Return [X, Y] of the center of cell containing provided text 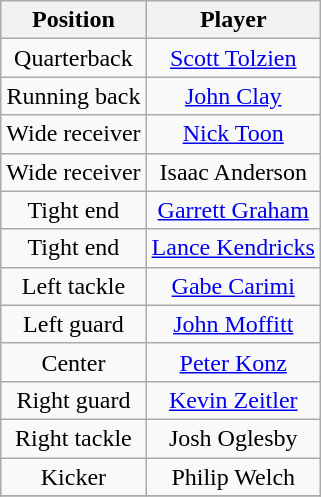
Position [74, 20]
Philip Welch [233, 477]
John Moffitt [233, 324]
Left guard [74, 324]
John Clay [233, 96]
Garrett Graham [233, 210]
Josh Oglesby [233, 438]
Lance Kendricks [233, 248]
Nick Toon [233, 134]
Center [74, 362]
Scott Tolzien [233, 58]
Running back [74, 96]
Isaac Anderson [233, 172]
Quarterback [74, 58]
Gabe Carimi [233, 286]
Peter Konz [233, 362]
Kicker [74, 477]
Player [233, 20]
Right tackle [74, 438]
Kevin Zeitler [233, 400]
Left tackle [74, 286]
Right guard [74, 400]
